Detect which cell encompasses the target text, then output its (X, Y) center coordinate. 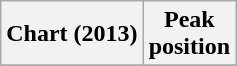
Peakposition (189, 34)
Chart (2013) (72, 34)
